Scan for the cell matching the given text and deliver its [x, y] coordinate at center. 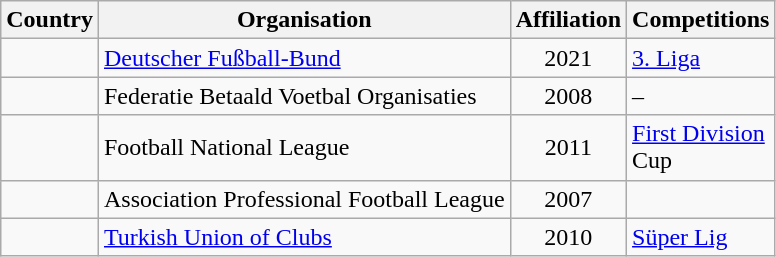
Organisation [304, 20]
– [701, 96]
3. Liga [701, 58]
Süper Lig [701, 237]
Turkish Union of Clubs [304, 237]
Association Professional Football League [304, 199]
2010 [568, 237]
2008 [568, 96]
2007 [568, 199]
Football National League [304, 148]
Country [50, 20]
2011 [568, 148]
2021 [568, 58]
First Division Cup [701, 148]
Competitions [701, 20]
Federatie Betaald Voetbal Organisaties [304, 96]
Affiliation [568, 20]
Deutscher Fußball-Bund [304, 58]
